Determine the [X, Y] coordinate at the center of the cell enclosing the given text.  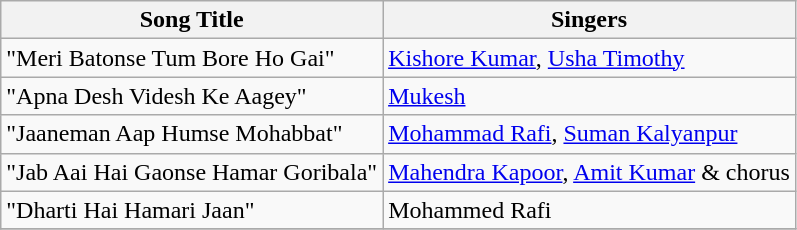
Singers [590, 20]
"Jaaneman Aap Humse Mohabbat" [192, 134]
Mohammad Rafi, Suman Kalyanpur [590, 134]
"Dharti Hai Hamari Jaan" [192, 210]
"Jab Aai Hai Gaonse Hamar Goribala" [192, 172]
Mahendra Kapoor, Amit Kumar & chorus [590, 172]
"Meri Batonse Tum Bore Ho Gai" [192, 58]
Kishore Kumar, Usha Timothy [590, 58]
"Apna Desh Videsh Ke Aagey" [192, 96]
Mohammed Rafi [590, 210]
Song Title [192, 20]
Mukesh [590, 96]
